Find where the given text appears and provide that cell's center as [x, y] coordinate. 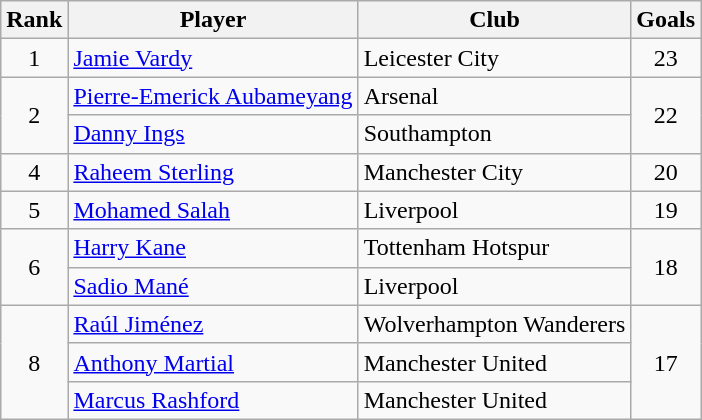
Marcus Rashford [213, 400]
17 [666, 362]
Harry Kane [213, 248]
Wolverhampton Wanderers [494, 324]
Club [494, 20]
Raúl Jiménez [213, 324]
Goals [666, 20]
Danny Ings [213, 134]
Tottenham Hotspur [494, 248]
Arsenal [494, 96]
Rank [34, 20]
Pierre-Emerick Aubameyang [213, 96]
1 [34, 58]
Manchester City [494, 172]
6 [34, 267]
Anthony Martial [213, 362]
Raheem Sterling [213, 172]
4 [34, 172]
2 [34, 115]
Jamie Vardy [213, 58]
23 [666, 58]
5 [34, 210]
Sadio Mané [213, 286]
Southampton [494, 134]
Leicester City [494, 58]
Player [213, 20]
8 [34, 362]
18 [666, 267]
19 [666, 210]
20 [666, 172]
Mohamed Salah [213, 210]
22 [666, 115]
